Search for the cell housing the specified text and yield its [x, y] center coordinate. 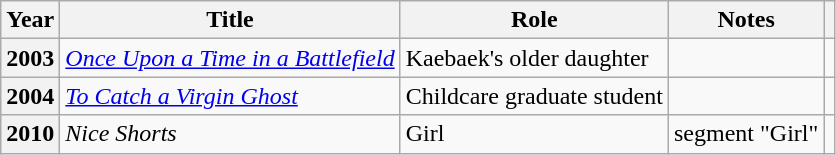
To Catch a Virgin Ghost [230, 96]
Nice Shorts [230, 134]
2004 [30, 96]
Once Upon a Time in a Battlefield [230, 58]
2010 [30, 134]
Childcare graduate student [534, 96]
2003 [30, 58]
Girl [534, 134]
Role [534, 20]
Kaebaek's older daughter [534, 58]
Notes [746, 20]
Title [230, 20]
segment "Girl" [746, 134]
Year [30, 20]
